For the text-containing cell, return its midpoint in (X, Y) coordinate format. 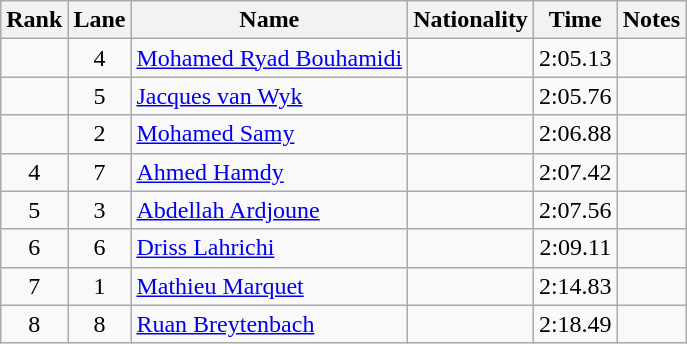
2:05.76 (575, 96)
Ruan Breytenbach (270, 324)
Name (270, 20)
2:07.56 (575, 210)
Driss Lahrichi (270, 248)
3 (100, 210)
2:09.11 (575, 248)
Rank (34, 20)
Abdellah Ardjoune (270, 210)
Nationality (471, 20)
2:06.88 (575, 134)
Mathieu Marquet (270, 286)
2 (100, 134)
Mohamed Ryad Bouhamidi (270, 58)
Ahmed Hamdy (270, 172)
2:05.13 (575, 58)
Mohamed Samy (270, 134)
Notes (651, 20)
Time (575, 20)
1 (100, 286)
Jacques van Wyk (270, 96)
2:07.42 (575, 172)
2:18.49 (575, 324)
Lane (100, 20)
2:14.83 (575, 286)
